For the text-containing cell, return its midpoint in (x, y) coordinate format. 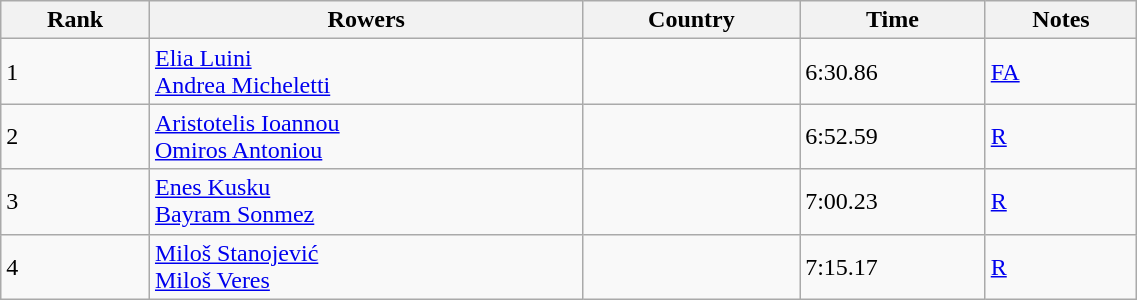
Time (893, 20)
Rowers (366, 20)
7:00.23 (893, 202)
Enes KuskuBayram Sonmez (366, 202)
FA (1061, 72)
Rank (76, 20)
6:52.59 (893, 136)
2 (76, 136)
Country (692, 20)
Aristotelis IoannouOmiros Antoniou (366, 136)
7:15.17 (893, 266)
Notes (1061, 20)
Elia LuiniAndrea Micheletti (366, 72)
6:30.86 (893, 72)
Miloš StanojevićMiloš Veres (366, 266)
1 (76, 72)
3 (76, 202)
4 (76, 266)
